Detect which cell encompasses the target text, then output its [X, Y] center coordinate. 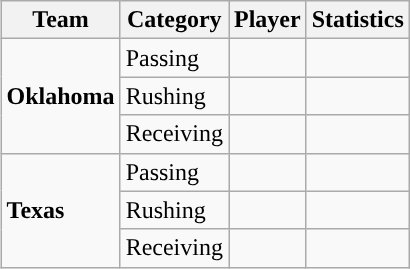
Team [60, 20]
Player [267, 20]
Texas [60, 210]
Oklahoma [60, 96]
Category [174, 20]
Statistics [358, 20]
